Detect which cell encompasses the target text, then output its (x, y) center coordinate. 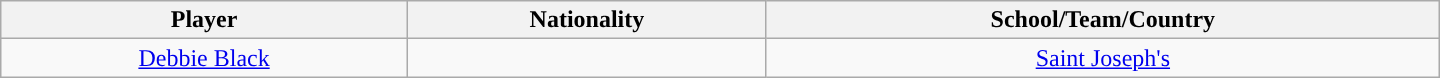
Debbie Black (204, 58)
Nationality (586, 20)
School/Team/Country (1102, 20)
Saint Joseph's (1102, 58)
Player (204, 20)
